Capture the cell that displays the provided text and extract its (x, y) central coordinate. 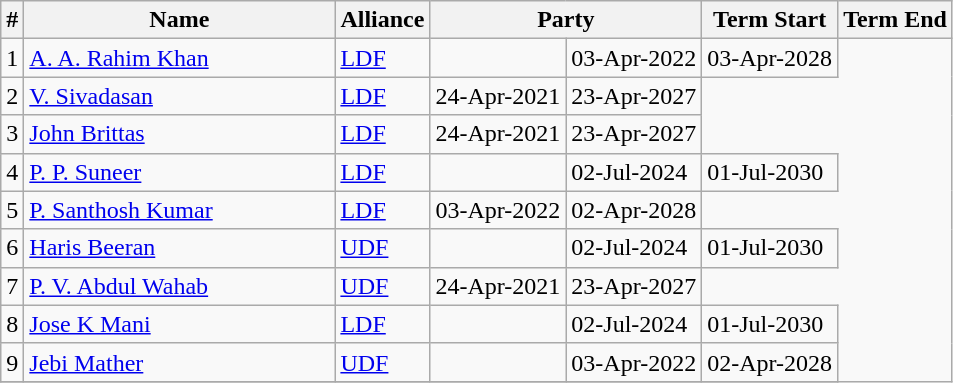
5 (12, 210)
Alliance (382, 20)
8 (12, 324)
A. A. Rahim Khan (180, 58)
03-Apr-2028 (770, 58)
4 (12, 172)
1 (12, 58)
Term End (896, 20)
7 (12, 286)
P. V. Abdul Wahab (180, 286)
Haris Beeran (180, 248)
John Brittas (180, 134)
9 (12, 362)
V. Sivadasan (180, 96)
# (12, 20)
6 (12, 248)
Jebi Mather (180, 362)
Jose K Mani (180, 324)
Party (566, 20)
3 (12, 134)
Name (180, 20)
2 (12, 96)
P. Santhosh Kumar (180, 210)
P. P. Suneer (180, 172)
Term Start (770, 20)
